Search for the cell housing the specified text and yield its [X, Y] center coordinate. 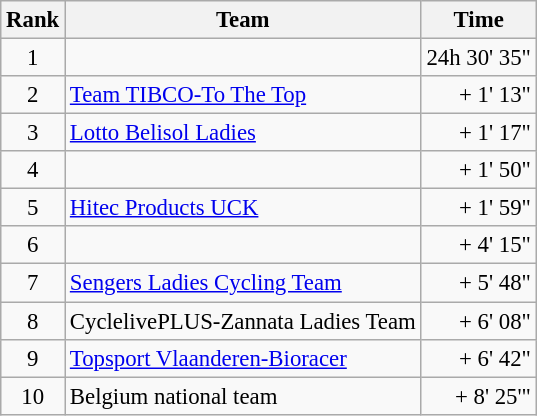
Rank [33, 20]
Lotto Belisol Ladies [244, 133]
CyclelivePLUS-Zannata Ladies Team [244, 321]
+ 1' 59" [478, 208]
Team [244, 20]
Belgium national team [244, 396]
7 [33, 283]
2 [33, 95]
+ 1' 13" [478, 95]
Team TIBCO-To The Top [244, 95]
3 [33, 133]
+ 1' 17" [478, 133]
Topsport Vlaanderen-Bioracer [244, 358]
24h 30' 35" [478, 58]
+ 8' 25'" [478, 396]
8 [33, 321]
10 [33, 396]
+ 4' 15" [478, 245]
1 [33, 58]
+ 5' 48" [478, 283]
9 [33, 358]
Sengers Ladies Cycling Team [244, 283]
Hitec Products UCK [244, 208]
+ 1' 50" [478, 170]
Time [478, 20]
+ 6' 08" [478, 321]
6 [33, 245]
+ 6' 42" [478, 358]
4 [33, 170]
5 [33, 208]
